Capture the cell that displays the provided text and extract its [X, Y] central coordinate. 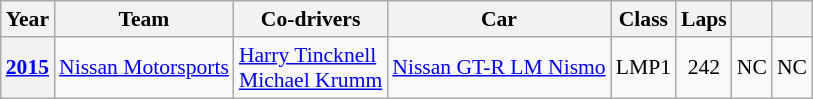
Team [144, 19]
2015 [28, 68]
Harry Tincknell Michael Krumm [310, 68]
Class [644, 19]
Laps [704, 19]
Co-drivers [310, 19]
Nissan GT-R LM Nismo [498, 68]
242 [704, 68]
LMP1 [644, 68]
Nissan Motorsports [144, 68]
Car [498, 19]
Year [28, 19]
